Find where the given text appears and provide that cell's center as (X, Y) coordinate. 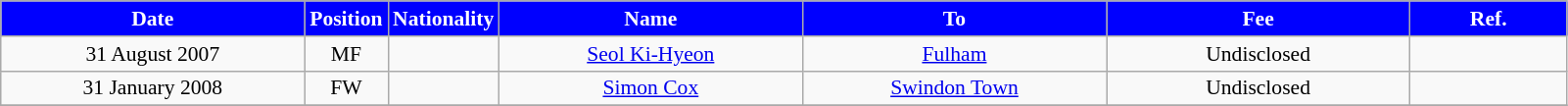
Ref. (1489, 19)
Name (650, 19)
Seol Ki-Hyeon (650, 54)
31 August 2007 (153, 54)
FW (347, 88)
Date (153, 19)
MF (347, 54)
Swindon Town (954, 88)
Fulham (954, 54)
31 January 2008 (153, 88)
Simon Cox (650, 88)
Position (347, 19)
To (954, 19)
Fee (1259, 19)
Nationality (443, 19)
